Identify which cell holds the provided text, then report its [x, y] central coordinate. 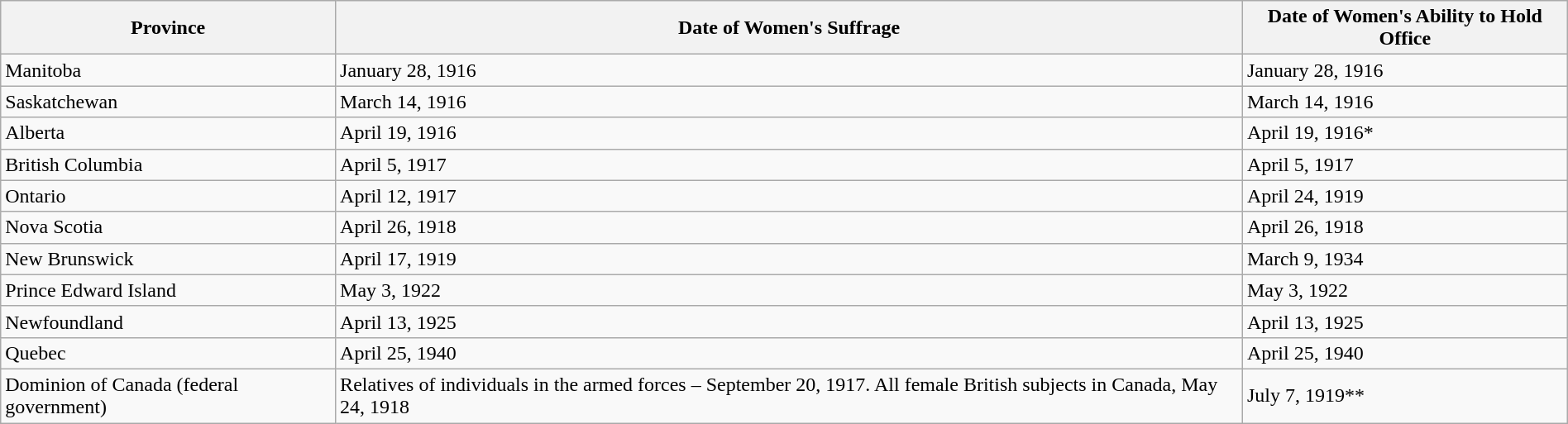
April 19, 1916* [1404, 133]
Alberta [169, 133]
Ontario [169, 196]
Newfoundland [169, 322]
Prince Edward Island [169, 290]
April 24, 1919 [1404, 196]
British Columbia [169, 164]
Nova Scotia [169, 227]
Dominion of Canada (federal government) [169, 395]
Quebec [169, 353]
Date of Women's Ability to Hold Office [1404, 28]
April 12, 1917 [789, 196]
April 19, 1916 [789, 133]
July 7, 1919** [1404, 395]
New Brunswick [169, 259]
March 9, 1934 [1404, 259]
April 17, 1919 [789, 259]
Province [169, 28]
Saskatchewan [169, 102]
Manitoba [169, 70]
Relatives of individuals in the armed forces – September 20, 1917. All female British subjects in Canada, May 24, 1918 [789, 395]
Date of Women's Suffrage [789, 28]
